Capture the cell that displays the provided text and extract its (x, y) central coordinate. 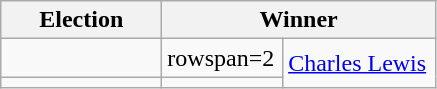
Election (82, 20)
rowspan=2 (222, 58)
Winner (299, 20)
Charles Lewis (360, 64)
